From the cell containing the given text, extract its center point as (x, y) coordinate. 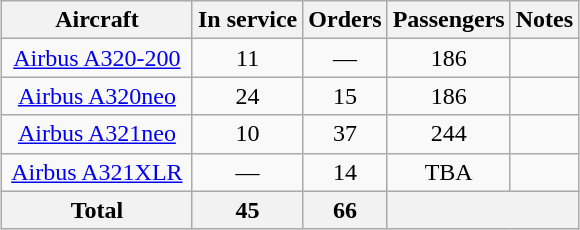
TBA (448, 172)
Total (96, 210)
Airbus A320-200 (96, 58)
11 (247, 58)
37 (345, 134)
Airbus A321neo (96, 134)
In service (247, 20)
Airbus A321XLR (96, 172)
66 (345, 210)
15 (345, 96)
Notes (544, 20)
14 (345, 172)
45 (247, 210)
Aircraft (96, 20)
Orders (345, 20)
24 (247, 96)
244 (448, 134)
Airbus A320neo (96, 96)
Passengers (448, 20)
10 (247, 134)
